Determine the (x, y) coordinate at the center of the cell enclosing the given text.  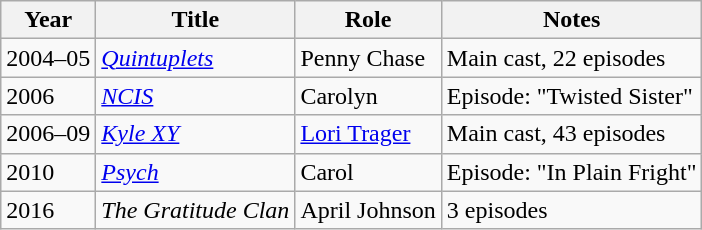
Year (48, 20)
The Gratitude Clan (196, 210)
Main cast, 22 episodes (572, 58)
2006 (48, 96)
Title (196, 20)
April Johnson (368, 210)
2004–05 (48, 58)
Episode: "Twisted Sister" (572, 96)
2010 (48, 172)
Psych (196, 172)
2006–09 (48, 134)
Main cast, 43 episodes (572, 134)
Episode: "In Plain Fright" (572, 172)
Penny Chase (368, 58)
3 episodes (572, 210)
Carolyn (368, 96)
NCIS (196, 96)
Lori Trager (368, 134)
Kyle XY (196, 134)
Carol (368, 172)
Role (368, 20)
2016 (48, 210)
Notes (572, 20)
Quintuplets (196, 58)
